Identify which cell holds the provided text, then report its (X, Y) central coordinate. 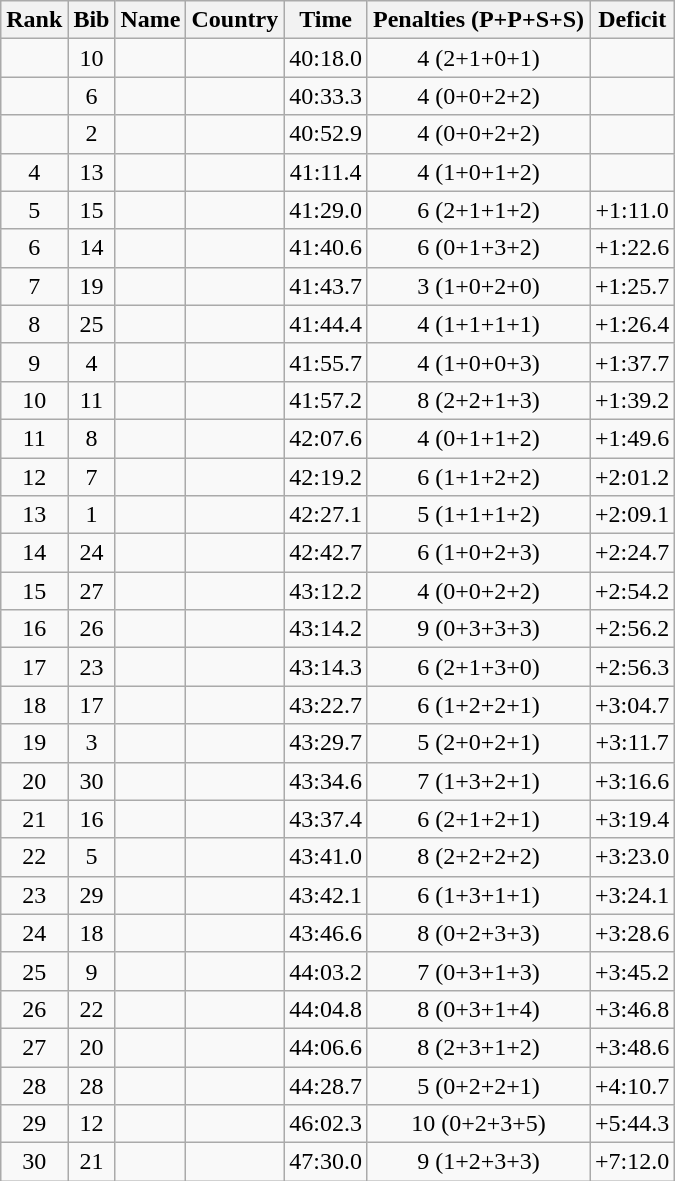
46:02.3 (326, 1124)
6 (1+3+1+1) (478, 895)
4 (0+1+1+2) (478, 438)
8 (0+2+3+3) (478, 933)
47:30.0 (326, 1162)
5 (1+1+1+2) (478, 515)
10 (0+2+3+5) (478, 1124)
43:14.2 (326, 629)
+3:04.7 (632, 705)
43:34.6 (326, 781)
Deficit (632, 20)
41:57.2 (326, 400)
+3:16.6 (632, 781)
6 (2+1+1+2) (478, 210)
+1:37.7 (632, 362)
+7:12.0 (632, 1162)
+3:23.0 (632, 857)
6 (0+1+3+2) (478, 248)
+1:49.6 (632, 438)
6 (1+2+2+1) (478, 705)
43:41.0 (326, 857)
+5:44.3 (632, 1124)
41:55.7 (326, 362)
Time (326, 20)
41:40.6 (326, 248)
9 (0+3+3+3) (478, 629)
+1:26.4 (632, 324)
43:29.7 (326, 743)
41:29.0 (326, 210)
6 (2+1+2+1) (478, 819)
+3:11.7 (632, 743)
43:46.6 (326, 933)
4 (1+1+1+1) (478, 324)
42:07.6 (326, 438)
+2:09.1 (632, 515)
8 (0+3+1+4) (478, 1009)
+2:56.3 (632, 667)
40:18.0 (326, 58)
43:37.4 (326, 819)
43:12.2 (326, 591)
8 (2+2+1+3) (478, 400)
5 (0+2+2+1) (478, 1085)
+1:22.6 (632, 248)
+1:11.0 (632, 210)
42:27.1 (326, 515)
43:42.1 (326, 895)
+3:19.4 (632, 819)
6 (1+1+2+2) (478, 477)
44:06.6 (326, 1047)
Country (235, 20)
7 (0+3+1+3) (478, 971)
43:22.7 (326, 705)
42:42.7 (326, 553)
4 (1+0+0+3) (478, 362)
+1:39.2 (632, 400)
5 (2+0+2+1) (478, 743)
43:14.3 (326, 667)
8 (2+3+1+2) (478, 1047)
+1:25.7 (632, 286)
+3:46.8 (632, 1009)
9 (1+2+3+3) (478, 1162)
40:33.3 (326, 96)
+2:01.2 (632, 477)
40:52.9 (326, 134)
+3:48.6 (632, 1047)
3 (92, 743)
1 (92, 515)
4 (1+0+1+2) (478, 172)
44:04.8 (326, 1009)
8 (2+2+2+2) (478, 857)
2 (92, 134)
7 (1+3+2+1) (478, 781)
41:43.7 (326, 286)
6 (1+0+2+3) (478, 553)
44:28.7 (326, 1085)
+3:24.1 (632, 895)
+4:10.7 (632, 1085)
44:03.2 (326, 971)
+2:56.2 (632, 629)
Bib (92, 20)
6 (2+1+3+0) (478, 667)
Rank (34, 20)
+2:24.7 (632, 553)
+2:54.2 (632, 591)
+3:28.6 (632, 933)
+3:45.2 (632, 971)
41:44.4 (326, 324)
41:11.4 (326, 172)
Penalties (P+P+S+S) (478, 20)
4 (2+1+0+1) (478, 58)
3 (1+0+2+0) (478, 286)
42:19.2 (326, 477)
Name (150, 20)
